From the cell containing the given text, extract its center point as (x, y) coordinate. 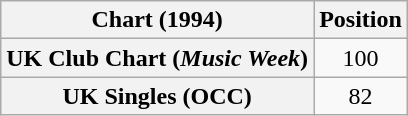
Position (361, 20)
Chart (1994) (158, 20)
UK Singles (OCC) (158, 96)
82 (361, 96)
100 (361, 58)
UK Club Chart (Music Week) (158, 58)
